Identify which cell holds the provided text, then report its (X, Y) central coordinate. 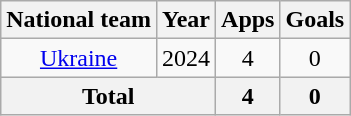
Goals (315, 20)
Year (186, 20)
Total (108, 96)
Apps (248, 20)
Ukraine (79, 58)
2024 (186, 58)
National team (79, 20)
